Return the (x, y) coordinate for the center point of the cell that contains the specified text.  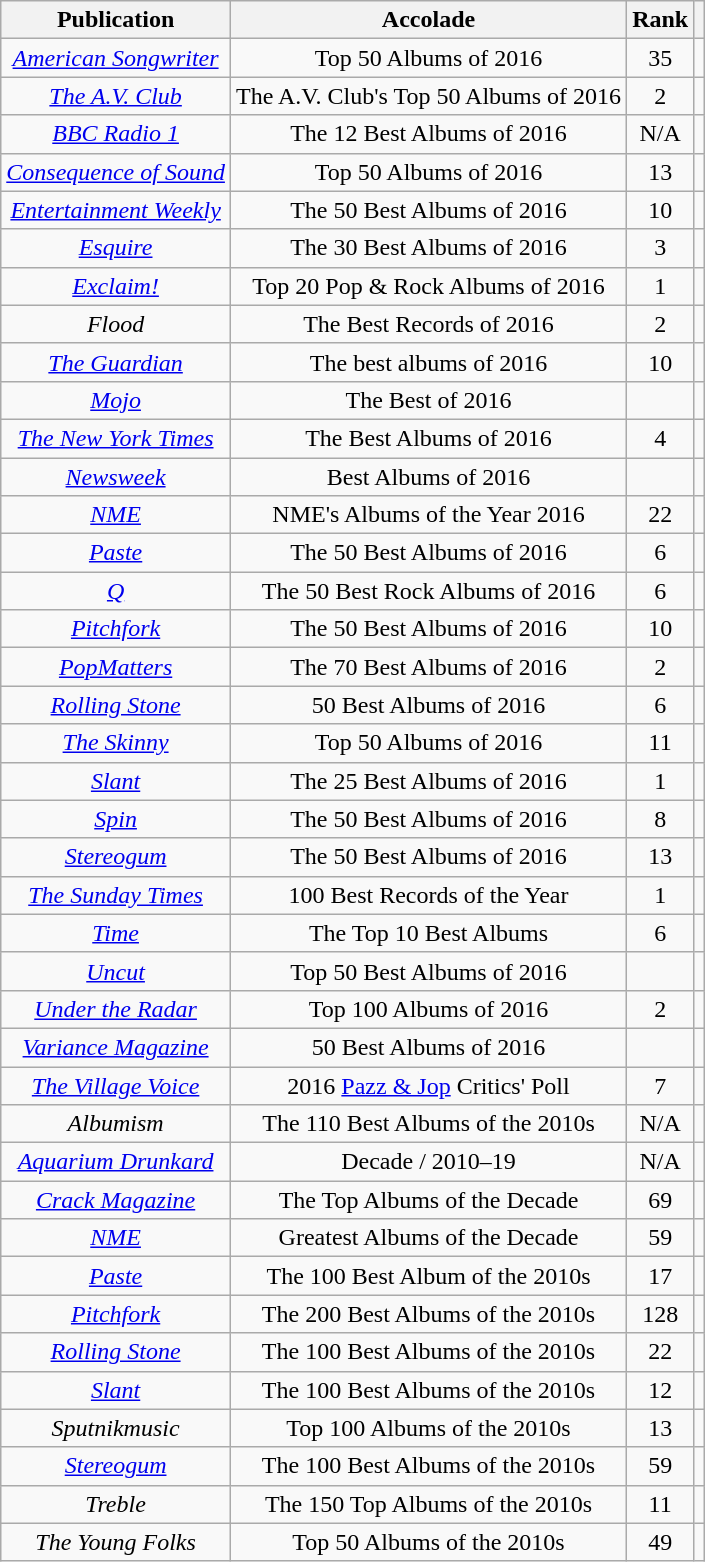
100 Best Records of the Year (428, 895)
7 (660, 1085)
Sputnikmusic (116, 1428)
Treble (116, 1504)
Publication (116, 20)
The 70 Best Albums of 2016 (428, 667)
The 150 Top Albums of the 2010s (428, 1504)
Accolade (428, 20)
3 (660, 248)
The Best Records of 2016 (428, 324)
The Top 10 Best Albums (428, 933)
The 50 Best Rock Albums of 2016 (428, 591)
The best albums of 2016 (428, 362)
The 200 Best Albums of the 2010s (428, 1314)
Top 50 Best Albums of 2016 (428, 971)
The Sunday Times (116, 895)
The Village Voice (116, 1085)
8 (660, 819)
The 110 Best Albums of the 2010s (428, 1124)
Best Albums of 2016 (428, 477)
The A.V. Club (116, 96)
The Guardian (116, 362)
Greatest Albums of the Decade (428, 1238)
The Young Folks (116, 1542)
Aquarium Drunkard (116, 1162)
The Skinny (116, 743)
The 12 Best Albums of 2016 (428, 134)
Time (116, 933)
Top 100 Albums of 2016 (428, 1009)
Flood (116, 324)
Spin (116, 819)
The Top Albums of the Decade (428, 1200)
35 (660, 58)
Variance Magazine (116, 1047)
Top 20 Pop & Rock Albums of 2016 (428, 286)
2016 Pazz & Jop Critics' Poll (428, 1085)
PopMatters (116, 667)
NME's Albums of the Year 2016 (428, 515)
Crack Magazine (116, 1200)
The 100 Best Album of the 2010s (428, 1276)
Decade / 2010–19 (428, 1162)
128 (660, 1314)
69 (660, 1200)
Esquire (116, 248)
Top 100 Albums of the 2010s (428, 1428)
Albumism (116, 1124)
12 (660, 1390)
Under the Radar (116, 1009)
Q (116, 591)
Uncut (116, 971)
BBC Radio 1 (116, 134)
Rank (660, 20)
Entertainment Weekly (116, 210)
The A.V. Club's Top 50 Albums of 2016 (428, 96)
The 30 Best Albums of 2016 (428, 248)
The Best of 2016 (428, 400)
17 (660, 1276)
The Best Albums of 2016 (428, 438)
Exclaim! (116, 286)
Consequence of Sound (116, 172)
4 (660, 438)
Mojo (116, 400)
49 (660, 1542)
The 25 Best Albums of 2016 (428, 781)
The New York Times (116, 438)
Top 50 Albums of the 2010s (428, 1542)
American Songwriter (116, 58)
Newsweek (116, 477)
